Detect which cell encompasses the target text, then output its (X, Y) center coordinate. 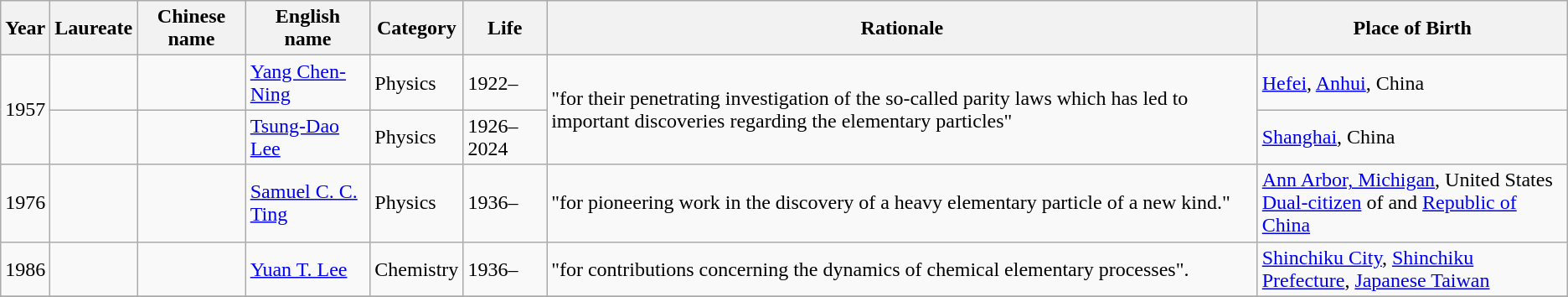
1926–2024 (505, 138)
Ann Arbor, Michigan, United StatesDual-citizen of and Republic of China (1412, 203)
Shanghai, China (1412, 138)
Tsung-Dao Lee (308, 138)
Chemistry (417, 268)
1922– (505, 82)
"for pioneering work in the discovery of a heavy elementary particle of a new kind." (903, 203)
1986 (25, 268)
Year (25, 29)
Category (417, 29)
"for contributions concerning the dynamics of chemical elementary processes". (903, 268)
Hefei, Anhui, China (1412, 82)
Life (505, 29)
Shinchiku City, Shinchiku Prefecture, Japanese Taiwan (1412, 268)
Rationale (903, 29)
Samuel C. C. Ting (308, 203)
1976 (25, 203)
Chinese name (191, 29)
Laureate (94, 29)
Place of Birth (1412, 29)
English name (308, 29)
Yang Chen-Ning (308, 82)
Yuan T. Lee (308, 268)
"for their penetrating investigation of the so-called parity laws which has led to important discoveries regarding the elementary particles" (903, 110)
1957 (25, 110)
